For the text-containing cell, return its midpoint in (x, y) coordinate format. 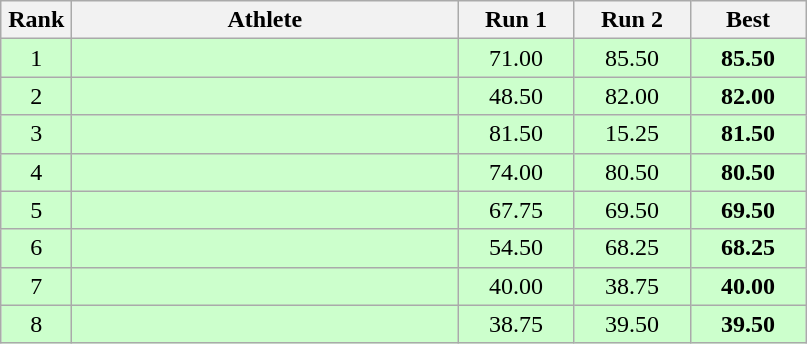
Best (748, 20)
15.25 (632, 134)
1 (36, 58)
6 (36, 248)
Run 1 (516, 20)
54.50 (516, 248)
5 (36, 210)
2 (36, 96)
Rank (36, 20)
Athlete (265, 20)
Run 2 (632, 20)
3 (36, 134)
4 (36, 172)
71.00 (516, 58)
8 (36, 324)
7 (36, 286)
48.50 (516, 96)
67.75 (516, 210)
74.00 (516, 172)
